Output the [x, y] coordinate of the center of the cell containing the given text.  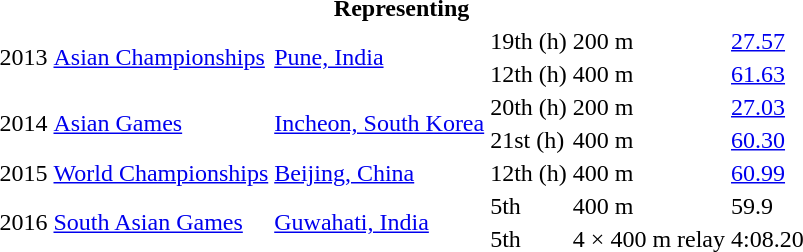
Pune, India [380, 58]
19th (h) [529, 41]
Incheon, South Korea [380, 124]
21st (h) [529, 140]
World Championships [161, 173]
5th [529, 206]
Asian Games [161, 124]
Beijing, China [380, 173]
Asian Championships [161, 58]
20th (h) [529, 107]
